Return the (X, Y) coordinate for the center point of the cell that contains the specified text.  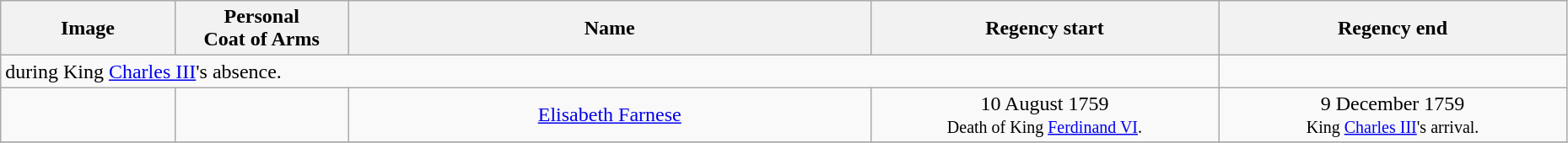
Elisabeth Farnese (609, 114)
9 December 1759 King Charles III's arrival. (1393, 114)
Regency end (1393, 29)
during King Charles III's absence. (610, 71)
PersonalCoat of Arms (261, 29)
Name (609, 29)
Image (88, 29)
Regency start (1044, 29)
10 August 1759Death of King Ferdinand VI. (1044, 114)
